Output the [X, Y] coordinate of the center of the cell containing the given text.  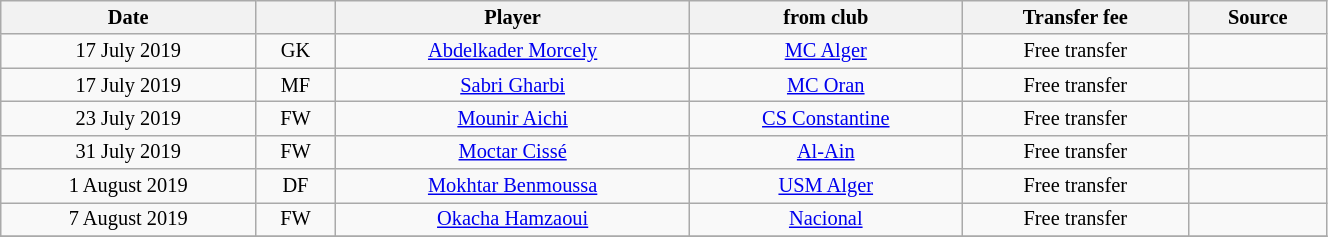
Mounir Aichi [512, 118]
Nacional [826, 219]
Date [128, 17]
from club [826, 17]
7 August 2019 [128, 219]
Abdelkader Morcely [512, 51]
MC Alger [826, 51]
23 July 2019 [128, 118]
DF [296, 186]
USM Alger [826, 186]
31 July 2019 [128, 152]
MC Oran [826, 85]
Moctar Cissé [512, 152]
Sabri Gharbi [512, 85]
GK [296, 51]
1 August 2019 [128, 186]
Source [1258, 17]
Mokhtar Benmoussa [512, 186]
Okacha Hamzaoui [512, 219]
Player [512, 17]
Transfer fee [1076, 17]
CS Constantine [826, 118]
Al-Ain [826, 152]
MF [296, 85]
